Extract the (x, y) coordinate from the center of the cell holding the provided text.  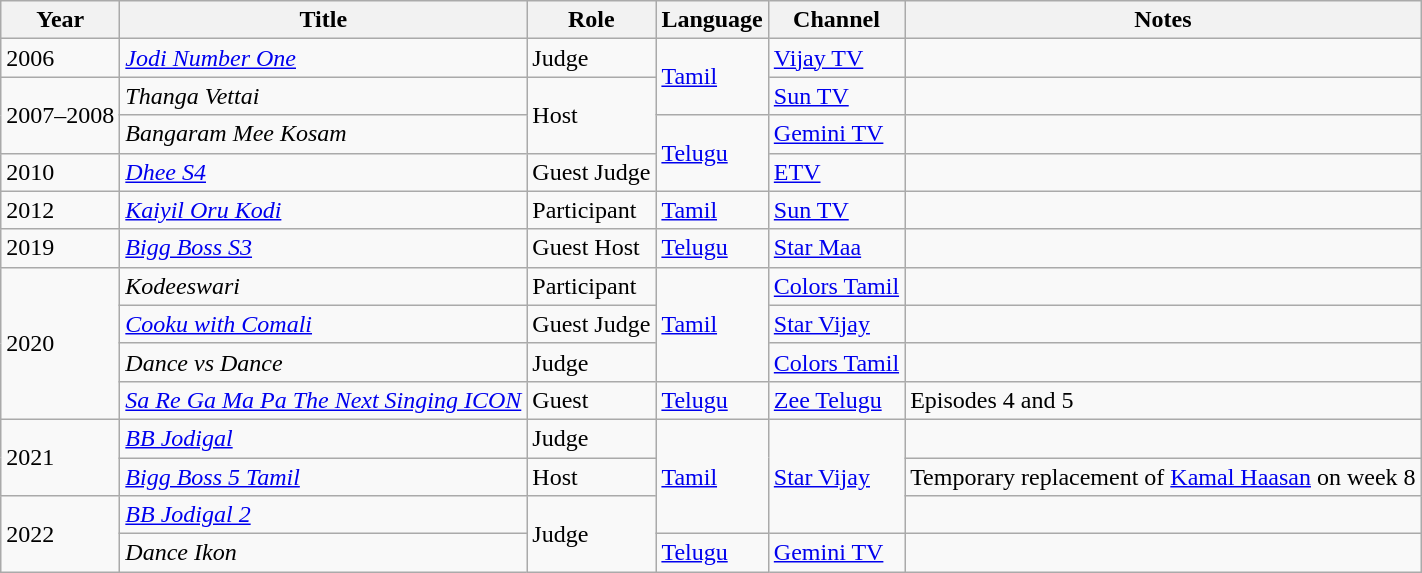
Dhee S4 (324, 172)
BB Jodigal (324, 438)
Role (592, 20)
Thanga Vettai (324, 96)
Notes (1164, 20)
Bigg Boss S3 (324, 248)
2007–2008 (60, 115)
Bigg Boss 5 Tamil (324, 477)
Jodi Number One (324, 58)
Guest (592, 400)
Dance Ikon (324, 553)
Cooku with Comali (324, 324)
BB Jodigal 2 (324, 515)
2019 (60, 248)
Sa Re Ga Ma Pa The Next Singing ICON (324, 400)
Temporary replacement of Kamal Haasan on week 8 (1164, 477)
Star Maa (836, 248)
Kaiyil Oru Kodi (324, 210)
Zee Telugu (836, 400)
2012 (60, 210)
2006 (60, 58)
Language (712, 20)
2021 (60, 457)
ETV (836, 172)
Dance vs Dance (324, 362)
Title (324, 20)
Kodeeswari (324, 286)
Vijay TV (836, 58)
Guest Host (592, 248)
Channel (836, 20)
2020 (60, 343)
Year (60, 20)
2010 (60, 172)
Bangaram Mee Kosam (324, 134)
2022 (60, 534)
Episodes 4 and 5 (1164, 400)
